Extract the [x, y] coordinate from the center of the cell holding the provided text.  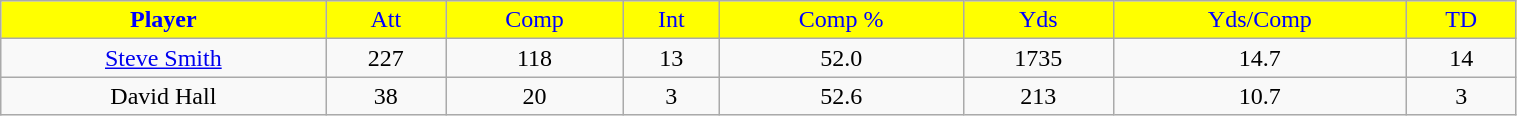
Comp [535, 20]
14.7 [1260, 58]
20 [535, 96]
Yds/Comp [1260, 20]
213 [1038, 96]
14 [1461, 58]
Int [671, 20]
227 [386, 58]
TD [1461, 20]
52.0 [841, 58]
Yds [1038, 20]
Player [164, 20]
Comp % [841, 20]
10.7 [1260, 96]
Steve Smith [164, 58]
David Hall [164, 96]
38 [386, 96]
1735 [1038, 58]
13 [671, 58]
118 [535, 58]
52.6 [841, 96]
Att [386, 20]
